Search for the cell housing the specified text and yield its [X, Y] center coordinate. 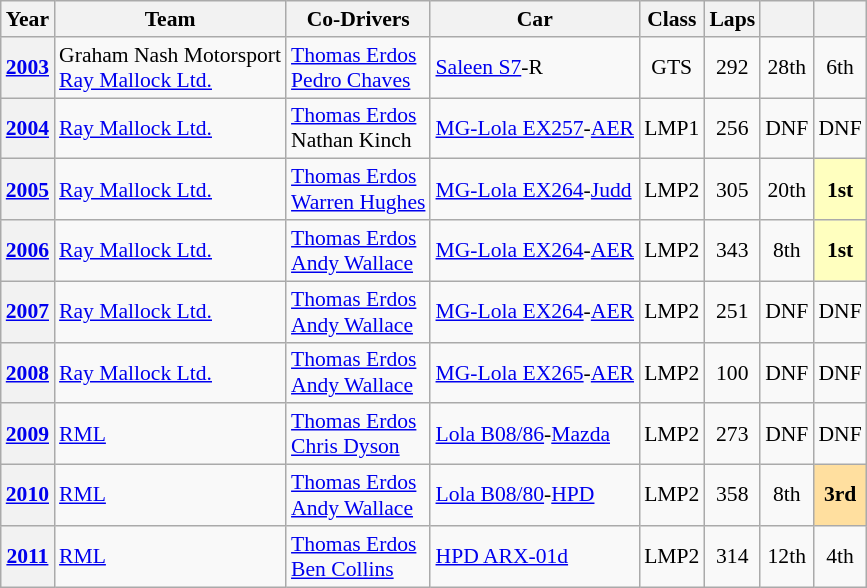
Lola B08/86-Mazda [534, 434]
2011 [28, 556]
2004 [28, 128]
343 [732, 250]
358 [732, 496]
HPD ARX-01d [534, 556]
2007 [28, 312]
Team [170, 19]
Thomas Erdos Pedro Chaves [358, 68]
MG-Lola EX265-AER [534, 372]
2006 [28, 250]
2003 [28, 68]
20th [786, 190]
GTS [672, 68]
273 [732, 434]
MG-Lola EX257-AER [534, 128]
LMP1 [672, 128]
6th [840, 68]
28th [786, 68]
251 [732, 312]
Lola B08/80-HPD [534, 496]
292 [732, 68]
Year [28, 19]
2010 [28, 496]
256 [732, 128]
MG-Lola EX264-Judd [534, 190]
Thomas Erdos Chris Dyson [358, 434]
100 [732, 372]
Graham Nash Motorsport Ray Mallock Ltd. [170, 68]
305 [732, 190]
Thomas Erdos Warren Hughes [358, 190]
2008 [28, 372]
12th [786, 556]
2005 [28, 190]
4th [840, 556]
314 [732, 556]
Thomas Erdos Nathan Kinch [358, 128]
Class [672, 19]
2009 [28, 434]
Thomas Erdos Ben Collins [358, 556]
Saleen S7-R [534, 68]
Laps [732, 19]
Car [534, 19]
Co-Drivers [358, 19]
3rd [840, 496]
